Extract the (x, y) coordinate from the center of the cell holding the provided text.  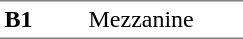
Mezzanine (164, 20)
B1 (42, 20)
